Detect which cell encompasses the target text, then output its (X, Y) center coordinate. 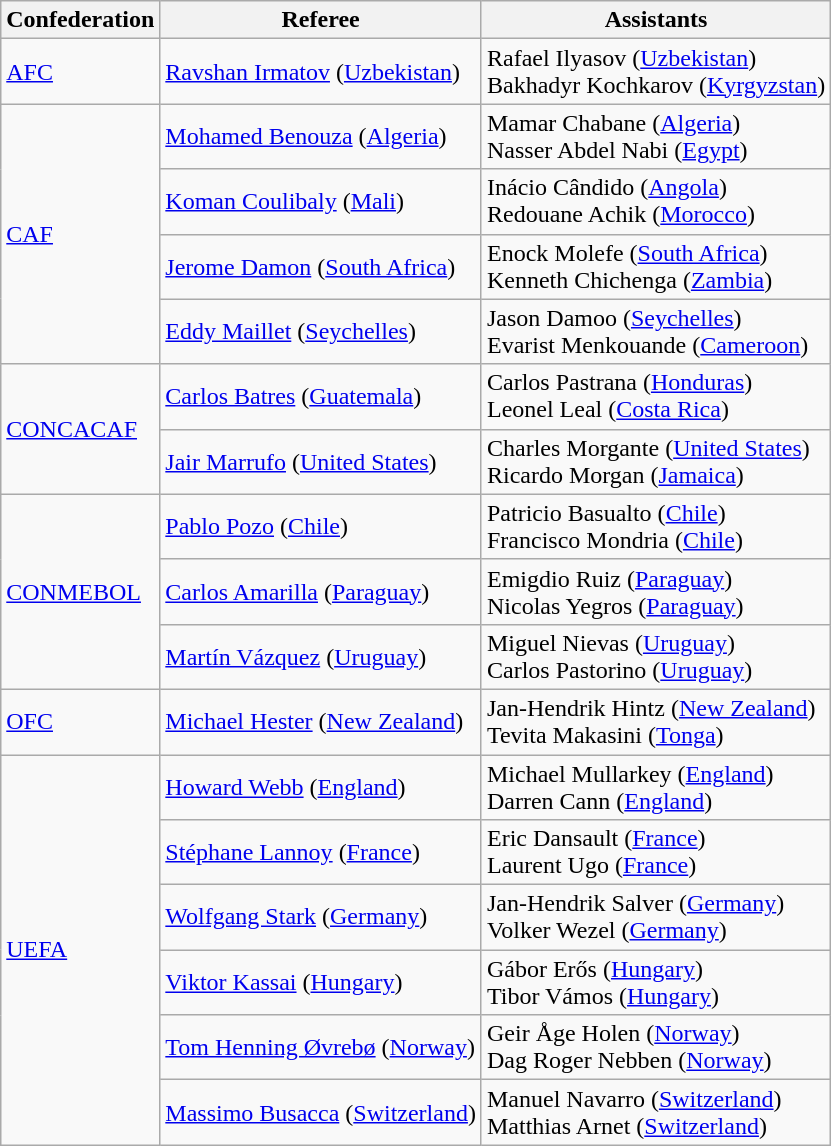
Patricio Basualto (Chile)Francisco Mondria (Chile) (656, 526)
Pablo Pozo (Chile) (321, 526)
Tom Henning Øvrebø (Norway) (321, 1048)
CONMEBOL (80, 592)
AFC (80, 72)
CONCACAF (80, 429)
Koman Coulibaly (Mali) (321, 202)
CAF (80, 234)
Geir Åge Holen (Norway)Dag Roger Nebben (Norway) (656, 1048)
Carlos Batres (Guatemala) (321, 396)
Ravshan Irmatov (Uzbekistan) (321, 72)
Carlos Pastrana (Honduras)Leonel Leal (Costa Rica) (656, 396)
Jerome Damon (South Africa) (321, 266)
Carlos Amarilla (Paraguay) (321, 592)
Jan-Hendrik Hintz (New Zealand)Tevita Makasini (Tonga) (656, 722)
Emigdio Ruiz (Paraguay)Nicolas Yegros (Paraguay) (656, 592)
Manuel Navarro (Switzerland)Matthias Arnet (Switzerland) (656, 1112)
Michael Mullarkey (England)Darren Cann (England) (656, 786)
Martín Vázquez (Uruguay) (321, 656)
UEFA (80, 949)
Inácio Cândido (Angola)Redouane Achik (Morocco) (656, 202)
Miguel Nievas (Uruguay)Carlos Pastorino (Uruguay) (656, 656)
Enock Molefe (South Africa)Kenneth Chichenga (Zambia) (656, 266)
Gábor Erős (Hungary)Tibor Vámos (Hungary) (656, 982)
Eric Dansault (France)Laurent Ugo (France) (656, 852)
Charles Morgante (United States)Ricardo Morgan (Jamaica) (656, 462)
Howard Webb (England) (321, 786)
Jan-Hendrik Salver (Germany)Volker Wezel (Germany) (656, 918)
Jair Marrufo (United States) (321, 462)
Viktor Kassai (Hungary) (321, 982)
Assistants (656, 20)
Referee (321, 20)
Stéphane Lannoy (France) (321, 852)
Mohamed Benouza (Algeria) (321, 136)
Rafael Ilyasov (Uzbekistan)Bakhadyr Kochkarov (Kyrgyzstan) (656, 72)
Eddy Maillet (Seychelles) (321, 332)
Wolfgang Stark (Germany) (321, 918)
Mamar Chabane (Algeria)Nasser Abdel Nabi (Egypt) (656, 136)
Michael Hester (New Zealand) (321, 722)
OFC (80, 722)
Confederation (80, 20)
Massimo Busacca (Switzerland) (321, 1112)
Jason Damoo (Seychelles)Evarist Menkouande (Cameroon) (656, 332)
